Detect which cell encompasses the target text, then output its (X, Y) center coordinate. 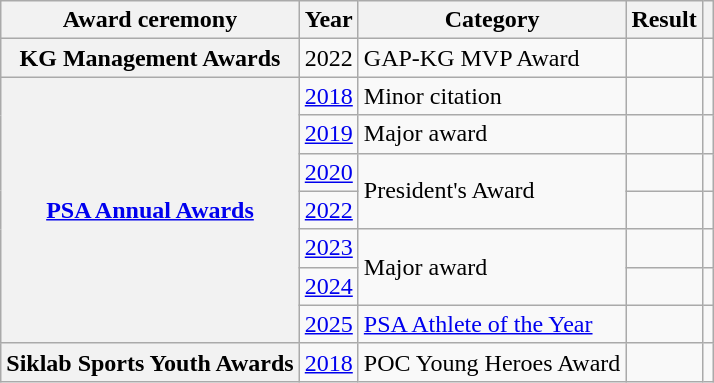
KG Management Awards (150, 58)
PSA Annual Awards (150, 210)
2024 (328, 286)
Result (664, 20)
2020 (328, 172)
PSA Athlete of the Year (492, 324)
POC Young Heroes Award (492, 362)
2019 (328, 134)
Year (328, 20)
President's Award (492, 191)
2025 (328, 324)
Siklab Sports Youth Awards (150, 362)
2023 (328, 248)
Minor citation (492, 96)
Award ceremony (150, 20)
Category (492, 20)
GAP-KG MVP Award (492, 58)
